Search for the cell housing the specified text and yield its [X, Y] center coordinate. 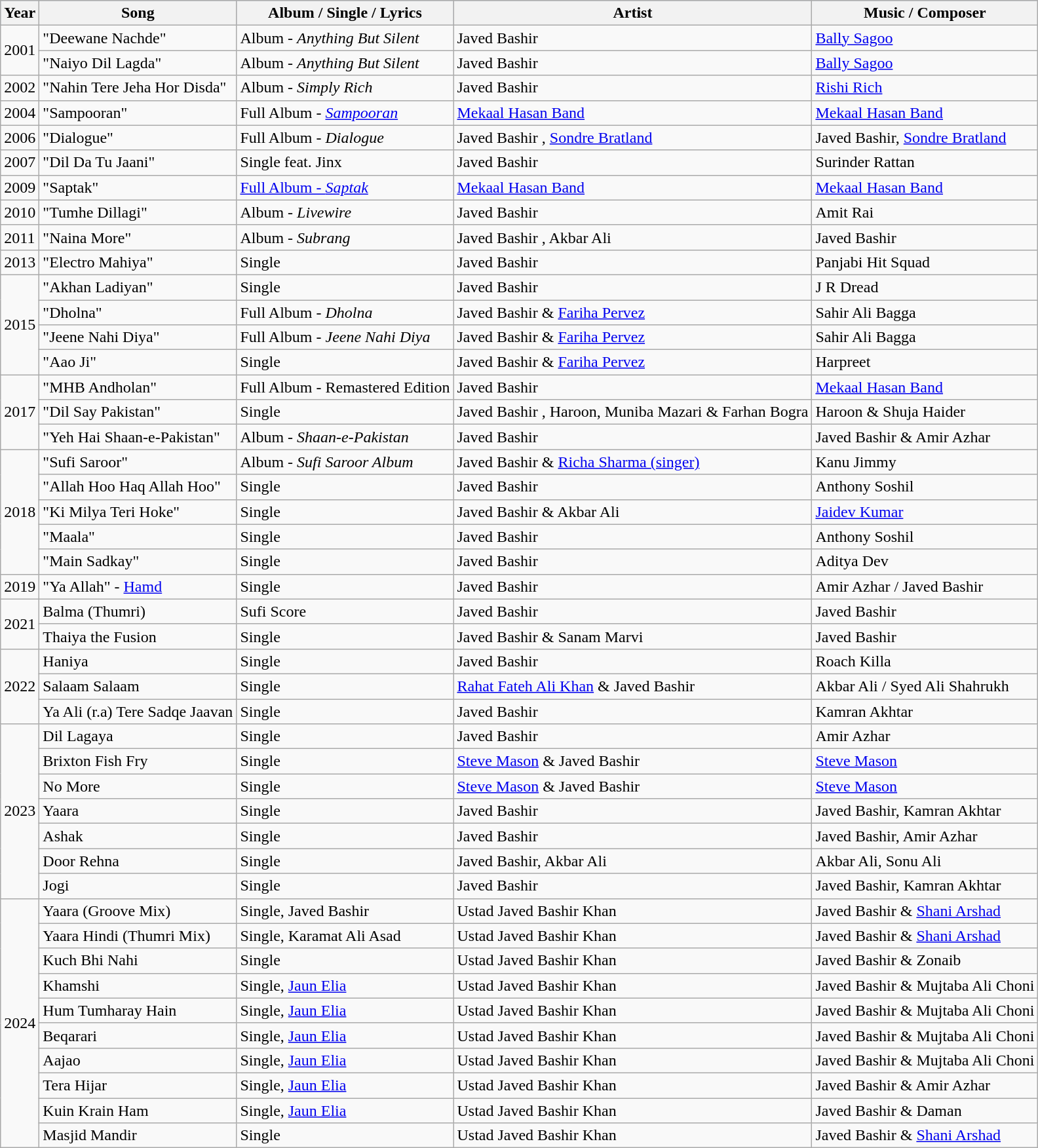
"Dialogue" [138, 138]
Full Album - Remastered Edition [345, 387]
"Tumhe Dillagi" [138, 212]
Beqarari [138, 1035]
"Naiyo Dil Lagda" [138, 63]
Album - Simply Rich [345, 88]
Javed Bashir & Akbar Ali [633, 512]
Full Album - Sampooran [345, 113]
No More [138, 786]
Amir Azhar [925, 737]
"Naina More" [138, 237]
Salaam Salaam [138, 686]
Surinder Rattan [925, 163]
2022 [20, 686]
Javed Bashir, Amir Azhar [925, 836]
Haniya [138, 661]
Brixton Fish Fry [138, 761]
Single, Karamat Ali Asad [345, 936]
Full Album - Dholna [345, 313]
Javed Bashir , Haroon, Muniba Mazari & Farhan Bogra [633, 412]
"Electro Mahiya" [138, 262]
Thaiya the Fusion [138, 636]
"Dil Da Tu Jaani" [138, 163]
Single feat. Jinx [345, 163]
Album - Sufi Saroor Album [345, 462]
Album - Shaan-e-Pakistan [345, 437]
"Jeene Nahi Diya" [138, 337]
Khamshi [138, 985]
Amir Azhar / Javed Bashir [925, 586]
Kuch Bhi Nahi [138, 961]
"Maala" [138, 537]
Akbar Ali / Syed Ali Shahrukh [925, 686]
Music / Composer [925, 13]
Javed Bashir, Sondre Bratland [925, 138]
"Ki Milya Teri Hoke" [138, 512]
Javed Bashir, Akbar Ali [633, 861]
Kanu Jimmy [925, 462]
2019 [20, 586]
Rahat Fateh Ali Khan & Javed Bashir [633, 686]
Javed Bashir & Zonaib [925, 961]
Kamran Akhtar [925, 711]
"Sampooran" [138, 113]
Album / Single / Lyrics [345, 13]
Rishi Rich [925, 88]
Amit Rai [925, 212]
Tera Hijar [138, 1085]
Akbar Ali, Sonu Ali [925, 861]
Javed Bashir & Sanam Marvi [633, 636]
2024 [20, 1024]
Panjabi Hit Squad [925, 262]
"Akhan Ladiyan" [138, 287]
Full Album - Saptak [345, 187]
Sufi Score [345, 611]
Harpreet [925, 362]
2018 [20, 512]
"Dholna" [138, 313]
Balma (Thumri) [138, 611]
2002 [20, 88]
2001 [20, 50]
"Allah Hoo Haq Allah Hoo" [138, 487]
"Ya Allah" - Hamd [138, 586]
"Saptak" [138, 187]
Ashak [138, 836]
Jaidev Kumar [925, 512]
Album - Livewire [345, 212]
2006 [20, 138]
2004 [20, 113]
Full Album - Jeene Nahi Diya [345, 337]
2009 [20, 187]
Roach Killa [925, 661]
Artist [633, 13]
Jogi [138, 886]
2013 [20, 262]
2017 [20, 412]
Dil Lagaya [138, 737]
"Aao Ji" [138, 362]
Masjid Mandir [138, 1136]
Aditya Dev [925, 562]
2007 [20, 163]
2021 [20, 624]
Javed Bashir & Daman [925, 1111]
Song [138, 13]
2023 [20, 811]
J R Dread [925, 287]
Album - Subrang [345, 237]
Javed Bashir & Richa Sharma (singer) [633, 462]
Door Rehna [138, 861]
"Nahin Tere Jeha Hor Disda" [138, 88]
Haroon & Shuja Haider [925, 412]
Hum Tumharay Hain [138, 1010]
2015 [20, 324]
Single, Javed Bashir [345, 911]
Javed Bashir , Akbar Ali [633, 237]
2011 [20, 237]
Yaara [138, 811]
"Dil Say Pakistan" [138, 412]
Year [20, 13]
Ya Ali (r.a) Tere Sadqe Jaavan [138, 711]
Aajao [138, 1060]
2010 [20, 212]
Yaara (Groove Mix) [138, 911]
"Deewane Nachde" [138, 38]
Kuin Krain Ham [138, 1111]
Yaara Hindi (Thumri Mix) [138, 936]
"Main Sadkay" [138, 562]
"MHB Andholan" [138, 387]
"Yeh Hai Shaan-e-Pakistan" [138, 437]
"Sufi Saroor" [138, 462]
Javed Bashir , Sondre Bratland [633, 138]
Full Album - Dialogue [345, 138]
